Capture the cell that displays the provided text and extract its [X, Y] central coordinate. 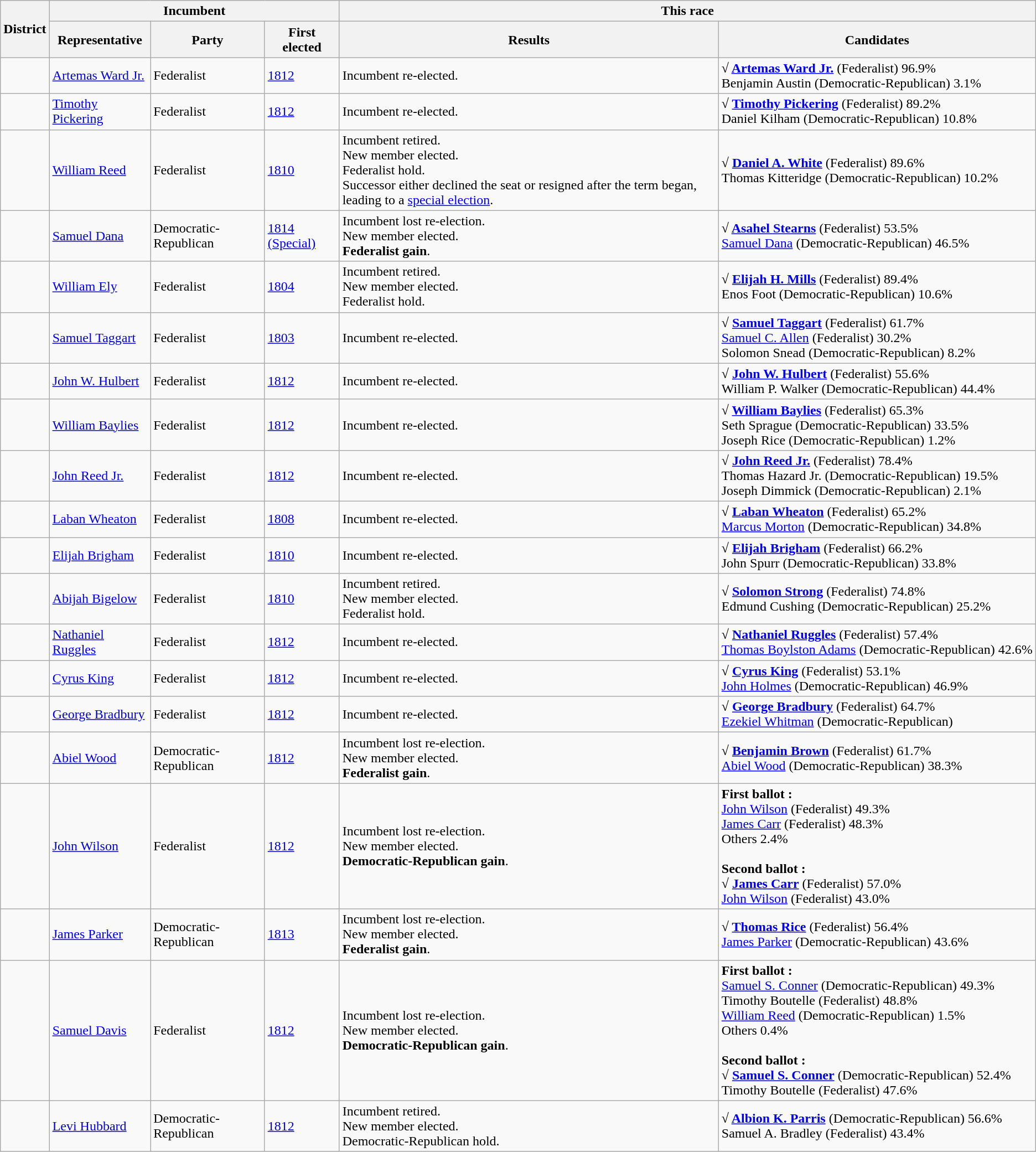
Results [529, 40]
√ William Baylies (Federalist) 65.3%Seth Sprague (Democratic-Republican) 33.5%Joseph Rice (Democratic-Republican) 1.2% [877, 425]
√ George Bradbury (Federalist) 64.7%Ezekiel Whitman (Democratic-Republican) [877, 714]
First elected [302, 40]
James Parker [100, 934]
√ Nathaniel Ruggles (Federalist) 57.4%Thomas Boylston Adams (Democratic-Republican) 42.6% [877, 642]
Artemas Ward Jr. [100, 75]
√ Albion K. Parris (Democratic-Republican) 56.6%Samuel A. Bradley (Federalist) 43.4% [877, 1126]
Samuel Taggart [100, 338]
Party [208, 40]
Elijah Brigham [100, 555]
Samuel Dana [100, 236]
Timothy Pickering [100, 112]
John Wilson [100, 846]
Abijah Bigelow [100, 599]
District [25, 29]
1803 [302, 338]
√ Elijah H. Mills (Federalist) 89.4%Enos Foot (Democratic-Republican) 10.6% [877, 287]
Samuel Davis [100, 1030]
Cyrus King [100, 679]
William Reed [100, 170]
√ Artemas Ward Jr. (Federalist) 96.9%Benjamin Austin (Democratic-Republican) 3.1% [877, 75]
George Bradbury [100, 714]
√ Cyrus King (Federalist) 53.1%John Holmes (Democratic-Republican) 46.9% [877, 679]
√ Samuel Taggart (Federalist) 61.7%Samuel C. Allen (Federalist) 30.2%Solomon Snead (Democratic-Republican) 8.2% [877, 338]
This race [687, 11]
Candidates [877, 40]
√ Elijah Brigham (Federalist) 66.2%John Spurr (Democratic-Republican) 33.8% [877, 555]
John W. Hulbert [100, 381]
1813 [302, 934]
1814 (Special) [302, 236]
√ Asahel Stearns (Federalist) 53.5%Samuel Dana (Democratic-Republican) 46.5% [877, 236]
√ Benjamin Brown (Federalist) 61.7%Abiel Wood (Democratic-Republican) 38.3% [877, 758]
√ Thomas Rice (Federalist) 56.4%James Parker (Democratic-Republican) 43.6% [877, 934]
Abiel Wood [100, 758]
√ John W. Hulbert (Federalist) 55.6%William P. Walker (Democratic-Republican) 44.4% [877, 381]
Nathaniel Ruggles [100, 642]
1808 [302, 519]
Laban Wheaton [100, 519]
√ Daniel A. White (Federalist) 89.6%Thomas Kitteridge (Democratic-Republican) 10.2% [877, 170]
√ Timothy Pickering (Federalist) 89.2%Daniel Kilham (Democratic-Republican) 10.8% [877, 112]
√ Laban Wheaton (Federalist) 65.2%Marcus Morton (Democratic-Republican) 34.8% [877, 519]
1804 [302, 287]
Representative [100, 40]
Incumbent retired.New member elected.Democratic-Republican hold. [529, 1126]
Incumbent [194, 11]
John Reed Jr. [100, 476]
√ John Reed Jr. (Federalist) 78.4%Thomas Hazard Jr. (Democratic-Republican) 19.5%Joseph Dimmick (Democratic-Republican) 2.1% [877, 476]
√ Solomon Strong (Federalist) 74.8%Edmund Cushing (Democratic-Republican) 25.2% [877, 599]
William Baylies [100, 425]
William Ely [100, 287]
Levi Hubbard [100, 1126]
